Scan for the cell matching the given text and deliver its [X, Y] coordinate at center. 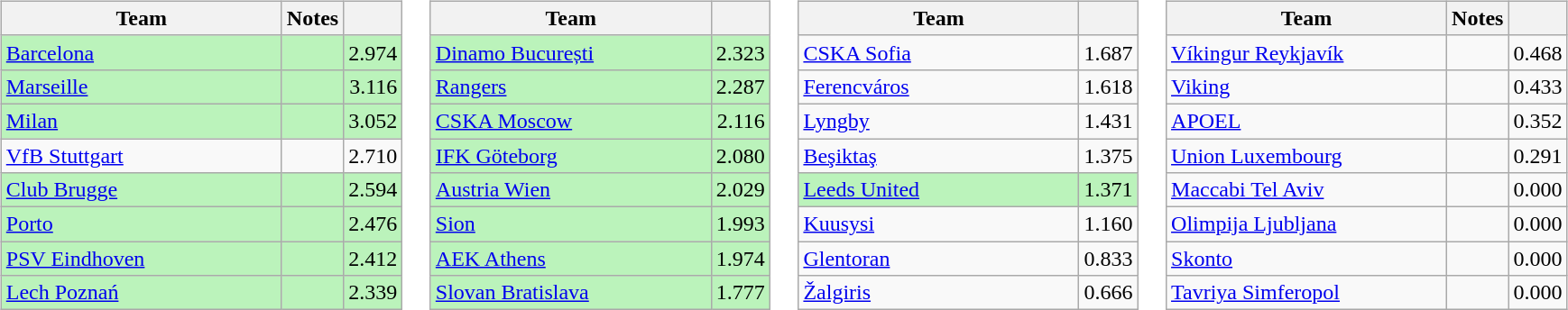
2.116 [740, 121]
Austria Wien [570, 190]
Glentoran [938, 259]
2.476 [374, 224]
Dinamo București [570, 52]
1.777 [740, 293]
Lyngby [938, 121]
0.666 [1108, 293]
1.371 [1108, 190]
IFK Göteborg [570, 156]
1.618 [1108, 87]
1.974 [740, 259]
Žalgiris [938, 293]
Barcelona [141, 52]
Ferencváros [938, 87]
Milan [141, 121]
Rangers [570, 87]
2.594 [374, 190]
Maccabi Tel Aviv [1306, 190]
Sion [570, 224]
1.993 [740, 224]
0.433 [1537, 87]
Kuusysi [938, 224]
0.352 [1537, 121]
CSKA Moscow [570, 121]
2.412 [374, 259]
2.339 [374, 293]
Slovan Bratislava [570, 293]
Union Luxembourg [1306, 156]
0.468 [1537, 52]
Porto [141, 224]
Skonto [1306, 259]
AEK Athens [570, 259]
Víkingur Reykjavík [1306, 52]
Marseille [141, 87]
2.080 [740, 156]
Viking [1306, 87]
3.116 [374, 87]
Beşiktaş [938, 156]
Leeds United [938, 190]
2.710 [374, 156]
0.291 [1537, 156]
2.287 [740, 87]
3.052 [374, 121]
Club Brugge [141, 190]
Olimpija Ljubljana [1306, 224]
CSKA Sofia [938, 52]
1.375 [1108, 156]
APOEL [1306, 121]
1.687 [1108, 52]
2.974 [374, 52]
2.029 [740, 190]
1.431 [1108, 121]
Lech Poznań [141, 293]
VfB Stuttgart [141, 156]
1.160 [1108, 224]
Tavriya Simferopol [1306, 293]
PSV Eindhoven [141, 259]
0.833 [1108, 259]
2.323 [740, 52]
